Locate the cell with the specified text and output its (x, y) center coordinate. 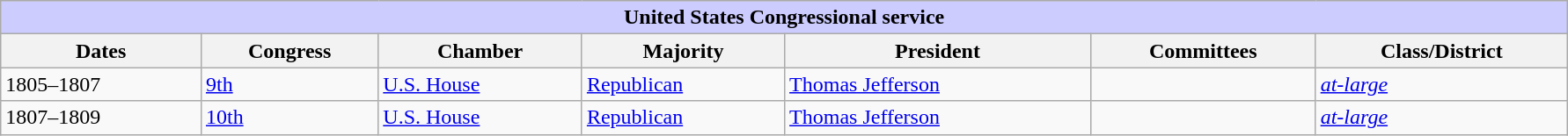
Chamber (480, 51)
Class/District (1441, 51)
Majority (683, 51)
United States Congressional service (785, 18)
1805–1807 (101, 84)
Dates (101, 51)
9th (289, 84)
President (938, 51)
Congress (289, 51)
10th (289, 118)
Committees (1203, 51)
1807–1809 (101, 118)
